Detect which cell encompasses the target text, then output its [x, y] center coordinate. 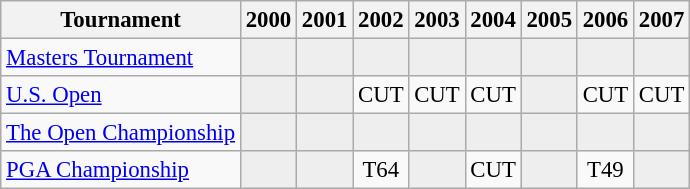
The Open Championship [121, 133]
2001 [325, 20]
U.S. Open [121, 95]
Tournament [121, 20]
Masters Tournament [121, 58]
2006 [605, 20]
2007 [661, 20]
2003 [437, 20]
2000 [268, 20]
PGA Championship [121, 170]
2004 [493, 20]
2002 [381, 20]
T64 [381, 170]
T49 [605, 170]
2005 [549, 20]
